Detect which cell encompasses the target text, then output its (x, y) center coordinate. 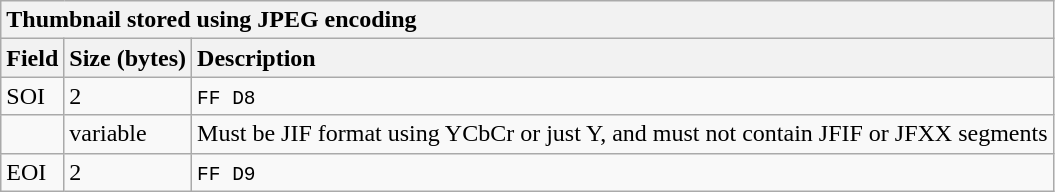
SOI (32, 96)
FF D9 (623, 172)
variable (128, 134)
Thumbnail stored using JPEG encoding (527, 20)
Description (623, 58)
FF D8 (623, 96)
EOI (32, 172)
Size (bytes) (128, 58)
Must be JIF format using YCbCr or just Y, and must not contain JFIF or JFXX segments (623, 134)
Field (32, 58)
